Identify which cell holds the provided text, then report its (X, Y) central coordinate. 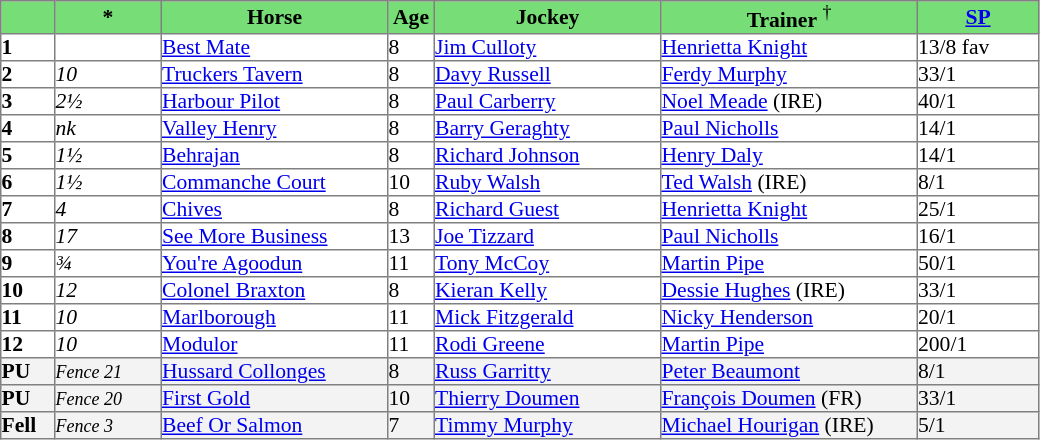
2 (28, 74)
Valley Henry (274, 128)
2½ (108, 100)
Ted Walsh (IRE) (789, 182)
Nicky Henderson (789, 316)
Marlborough (274, 316)
Barry Geraghty (547, 128)
Ruby Walsh (547, 182)
Henry Daly (789, 154)
Thierry Doumen (547, 398)
Fell (28, 424)
Kieran Kelly (547, 290)
Dessie Hughes (IRE) (789, 290)
Richard Guest (547, 208)
40/1 (978, 100)
* (108, 18)
25/1 (978, 208)
Davy Russell (547, 74)
Fence 20 (108, 398)
3 (28, 100)
Jim Culloty (547, 46)
Peter Beaumont (789, 370)
Beef Or Salmon (274, 424)
You're Agoodun (274, 262)
First Gold (274, 398)
1 (28, 46)
Harbour Pilot (274, 100)
20/1 (978, 316)
200/1 (978, 344)
Michael Hourigan (IRE) (789, 424)
Joe Tizzard (547, 236)
Jockey (547, 18)
Fence 3 (108, 424)
Paul Carberry (547, 100)
François Doumen (FR) (789, 398)
17 (108, 236)
Age (411, 18)
Colonel Braxton (274, 290)
Modulor (274, 344)
nk (108, 128)
Fence 21 (108, 370)
Chives (274, 208)
See More Business (274, 236)
6 (28, 182)
Commanche Court (274, 182)
Horse (274, 18)
Behrajan (274, 154)
Richard Johnson (547, 154)
5/1 (978, 424)
5 (28, 154)
16/1 (978, 236)
13 (411, 236)
SP (978, 18)
50/1 (978, 262)
Trainer † (789, 18)
Timmy Murphy (547, 424)
Rodi Greene (547, 344)
Mick Fitzgerald (547, 316)
13/8 fav (978, 46)
Best Mate (274, 46)
Russ Garritty (547, 370)
Truckers Tavern (274, 74)
¾ (108, 262)
9 (28, 262)
Noel Meade (IRE) (789, 100)
Tony McCoy (547, 262)
Ferdy Murphy (789, 74)
Hussard Collonges (274, 370)
